Capture the cell that displays the provided text and extract its [X, Y] central coordinate. 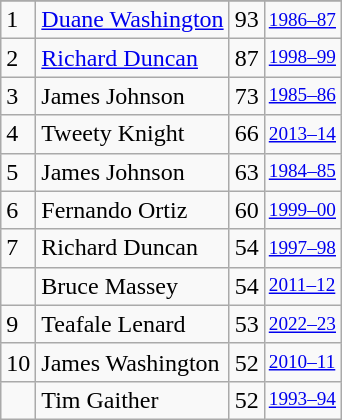
Fernando Ortiz [132, 210]
60 [246, 210]
1 [18, 20]
93 [246, 20]
5 [18, 172]
1986–87 [302, 20]
Teafale Lenard [132, 324]
1999–00 [302, 210]
66 [246, 134]
1997–98 [302, 248]
Tim Gaither [132, 400]
2011–12 [302, 286]
James Washington [132, 362]
Bruce Massey [132, 286]
7 [18, 248]
2022–23 [302, 324]
6 [18, 210]
1998–99 [302, 58]
4 [18, 134]
73 [246, 96]
63 [246, 172]
Duane Washington [132, 20]
1984–85 [302, 172]
2013–14 [302, 134]
9 [18, 324]
2010–11 [302, 362]
87 [246, 58]
53 [246, 324]
1985–86 [302, 96]
Tweety Knight [132, 134]
2 [18, 58]
1993–94 [302, 400]
3 [18, 96]
10 [18, 362]
